Scan for the cell matching the given text and deliver its [x, y] coordinate at center. 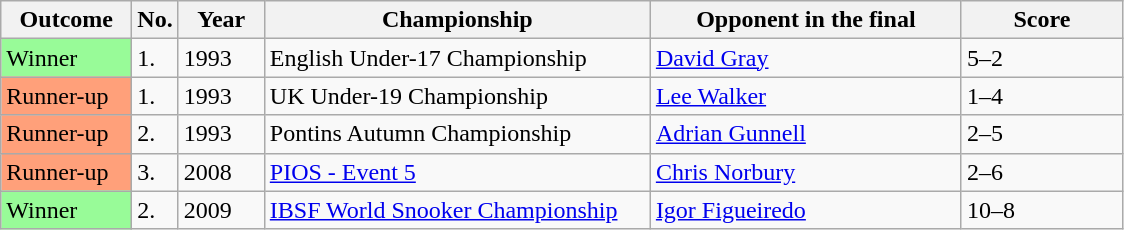
No. [155, 20]
Score [1042, 20]
2009 [221, 210]
David Gray [806, 58]
2008 [221, 172]
Chris Norbury [806, 172]
Pontins Autumn Championship [457, 134]
UK Under-19 Championship [457, 96]
2–5 [1042, 134]
2–6 [1042, 172]
Adrian Gunnell [806, 134]
3. [155, 172]
IBSF World Snooker Championship [457, 210]
Year [221, 20]
1–4 [1042, 96]
10–8 [1042, 210]
Outcome [66, 20]
English Under-17 Championship [457, 58]
5–2 [1042, 58]
Championship [457, 20]
Lee Walker [806, 96]
Igor Figueiredo [806, 210]
PIOS - Event 5 [457, 172]
Opponent in the final [806, 20]
